Output the [x, y] coordinate of the center of the cell containing the given text.  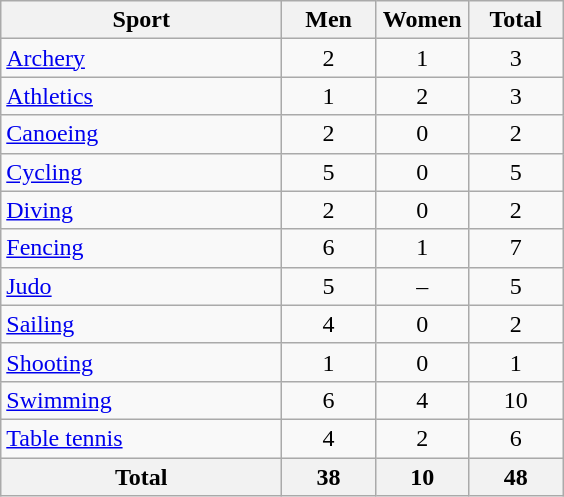
Women [422, 20]
Table tennis [142, 438]
Sailing [142, 324]
Athletics [142, 96]
Canoeing [142, 134]
Cycling [142, 172]
7 [516, 248]
Judo [142, 286]
– [422, 286]
Men [329, 20]
48 [516, 477]
Shooting [142, 362]
Diving [142, 210]
38 [329, 477]
Archery [142, 58]
Swimming [142, 400]
Fencing [142, 248]
Sport [142, 20]
